Provide the [x, y] coordinate of the cell's center where the given text is located.  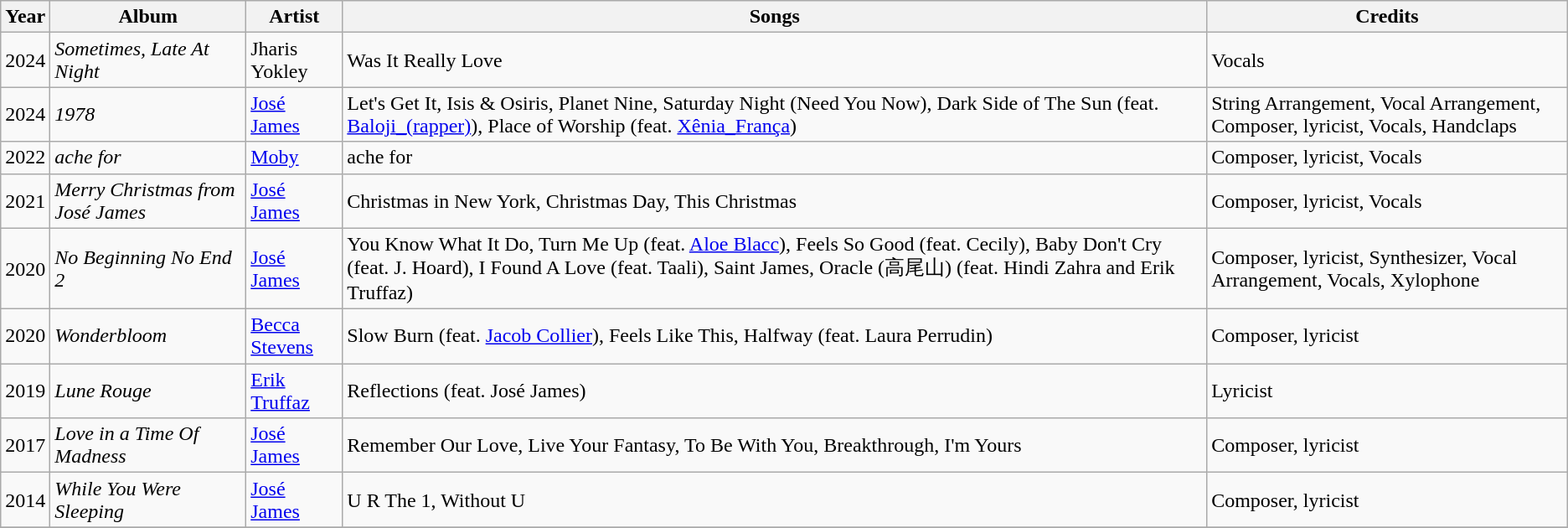
Love in a Time Of Madness [148, 446]
2022 [25, 158]
2017 [25, 446]
Artist [295, 17]
Lyricist [1387, 391]
Sometimes, Late At Night [148, 60]
U R The 1, Without U [775, 500]
2021 [25, 201]
Songs [775, 17]
Moby [295, 158]
1978 [148, 114]
Remember Our Love, Live Your Fantasy, To Be With You, Breakthrough, I'm Yours [775, 446]
Christmas in New York, Christmas Day, This Christmas [775, 201]
Slow Burn (feat. Jacob Collier), Feels Like This, Halfway (feat. Laura Perrudin) [775, 337]
Credits [1387, 17]
Was It Really Love [775, 60]
Erik Truffaz [295, 391]
String Arrangement, Vocal Arrangement, Composer, lyricist, Vocals, Handclaps [1387, 114]
Becca Stevens [295, 337]
Vocals [1387, 60]
Album [148, 17]
Wonderbloom [148, 337]
Lune Rouge [148, 391]
Jharis Yokley [295, 60]
No Beginning No End 2 [148, 268]
Reflections (feat. José James) [775, 391]
Merry Christmas from José James [148, 201]
While You Were Sleeping [148, 500]
2019 [25, 391]
2014 [25, 500]
Year [25, 17]
Composer, lyricist, Synthesizer, Vocal Arrangement, Vocals, Xylophone [1387, 268]
